Locate the cell with the specified text and output its (X, Y) center coordinate. 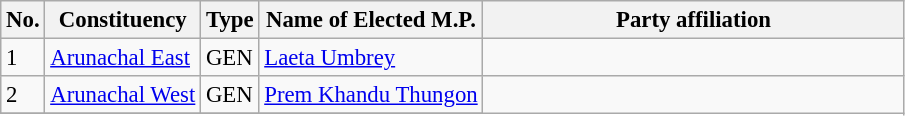
Prem Khandu Thungon (371, 95)
Constituency (123, 20)
Type (230, 20)
1 (23, 58)
No. (23, 20)
Name of Elected M.P. (371, 20)
Arunachal East (123, 58)
Laeta Umbrey (371, 58)
Party affiliation (694, 20)
2 (23, 95)
Arunachal West (123, 95)
